Provide the [X, Y] coordinate of the cell's center where the given text is located.  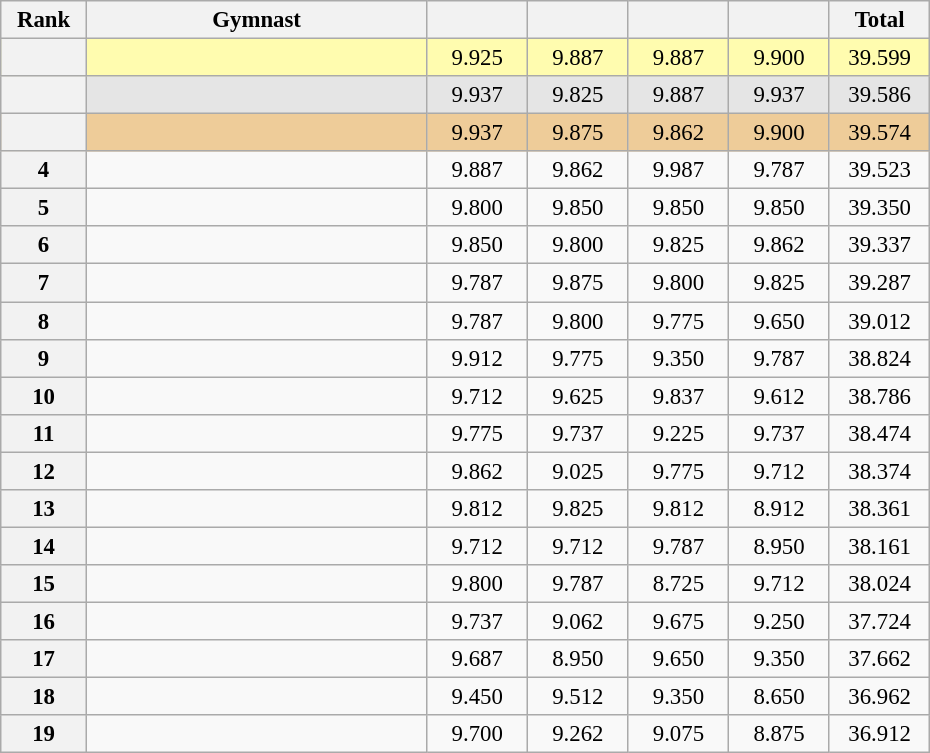
39.012 [880, 321]
9.925 [478, 58]
38.361 [880, 509]
39.287 [880, 283]
38.024 [880, 584]
4 [44, 170]
37.724 [880, 621]
9.025 [578, 471]
9.612 [780, 396]
9.262 [578, 734]
38.161 [880, 546]
9.225 [678, 433]
8.912 [780, 509]
39.337 [880, 245]
38.374 [880, 471]
9.062 [578, 621]
16 [44, 621]
9.837 [678, 396]
39.574 [880, 133]
9 [44, 358]
39.599 [880, 58]
11 [44, 433]
13 [44, 509]
Rank [44, 20]
18 [44, 697]
12 [44, 471]
9.912 [478, 358]
38.474 [880, 433]
7 [44, 283]
Gymnast [256, 20]
39.586 [880, 95]
36.962 [880, 697]
9.675 [678, 621]
6 [44, 245]
36.912 [880, 734]
39.350 [880, 208]
39.523 [880, 170]
38.786 [880, 396]
5 [44, 208]
9.250 [780, 621]
9.512 [578, 697]
38.824 [880, 358]
8.875 [780, 734]
19 [44, 734]
10 [44, 396]
8.725 [678, 584]
37.662 [880, 659]
8 [44, 321]
Total [880, 20]
9.625 [578, 396]
17 [44, 659]
9.987 [678, 170]
9.700 [478, 734]
15 [44, 584]
9.075 [678, 734]
9.450 [478, 697]
8.650 [780, 697]
9.687 [478, 659]
14 [44, 546]
